Locate the cell with the specified text and output its [x, y] center coordinate. 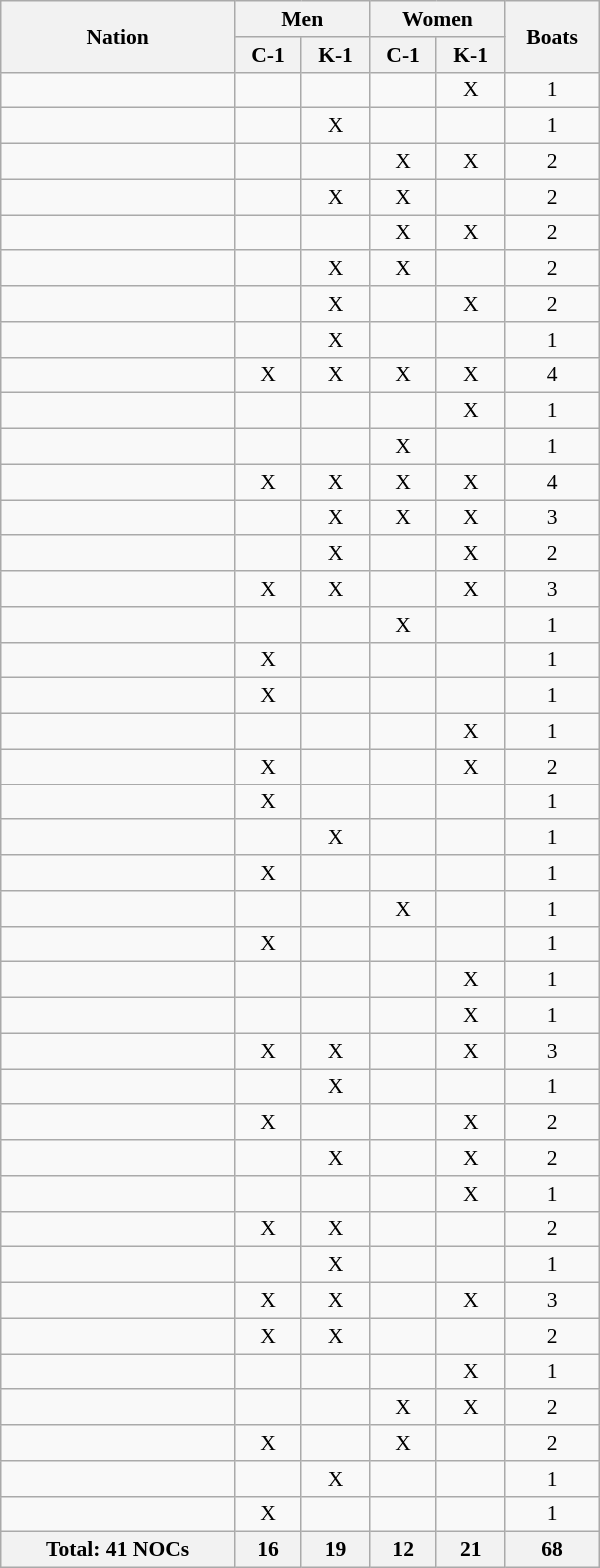
Nation [118, 36]
Total: 41 NOCs [118, 1550]
Boats [552, 36]
19 [336, 1550]
Women [438, 19]
68 [552, 1550]
12 [404, 1550]
Men [302, 19]
21 [470, 1550]
16 [268, 1550]
